Pinpoint the cell where the given text exists, returning its [x, y] midpoint coordinate. 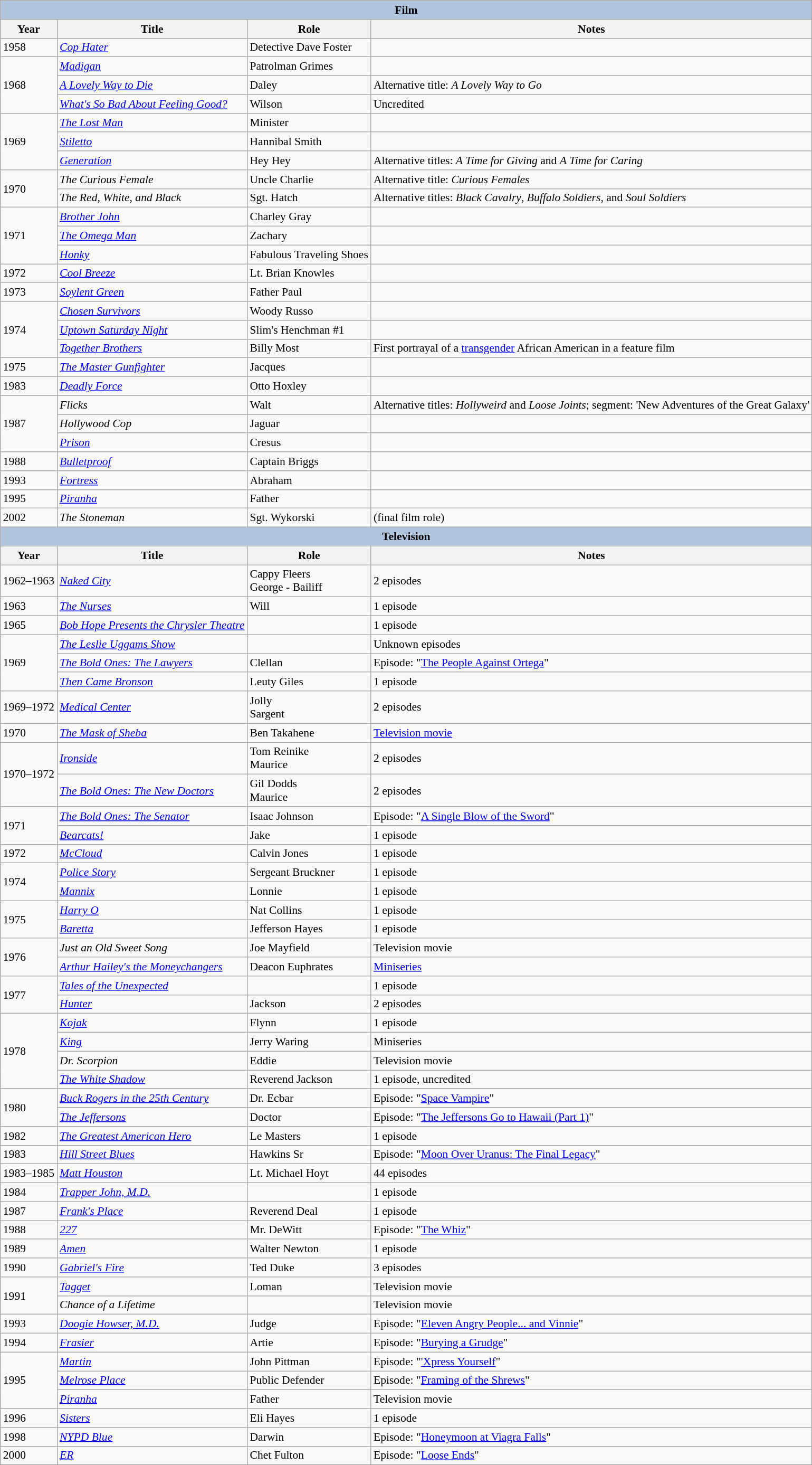
Martin [152, 1362]
The Jeffersons [152, 1117]
King [152, 1042]
Tagget [152, 1287]
Melrose Place [152, 1381]
Ted Duke [309, 1268]
Gil DoddsMaurice [309, 791]
Father Paul [309, 292]
The Stoneman [152, 518]
1996 [28, 1418]
Sergeant Bruckner [309, 873]
Police Story [152, 873]
Honky [152, 254]
1983–1985 [28, 1174]
Nat Collins [309, 910]
Alternative titles: A Time for Giving and A Time for Caring [591, 160]
Jerry Waring [309, 1042]
Ben Takahene [309, 733]
Slim's Henchman #1 [309, 330]
1977 [28, 995]
Hawkins Sr [309, 1155]
Clellan [309, 663]
1998 [28, 1437]
Harry O [152, 910]
Alternative titles: Hollyweird and Loose Joints; segment: 'New Adventures of the Great Galaxy' [591, 405]
Episode: "'Xpress Yourself" [591, 1362]
Eli Hayes [309, 1418]
Fabulous Traveling Shoes [309, 254]
Detective Dave Foster [309, 48]
First portrayal of a transgender African American in a feature film [591, 348]
Bulletproof [152, 461]
The Bold Ones: The Senator [152, 816]
Will [309, 607]
Madigan [152, 67]
McCloud [152, 854]
The Greatest American Hero [152, 1136]
Hollywood Cop [152, 424]
Reverend Deal [309, 1211]
ER [152, 1455]
John Pittman [309, 1362]
Brother John [152, 217]
Frasier [152, 1343]
Alternative title: A Lovely Way to Go [591, 86]
The Master Gunfighter [152, 367]
Mannix [152, 892]
Flicks [152, 405]
Eddie [309, 1061]
Wilson [309, 104]
Isaac Johnson [309, 816]
The Omega Man [152, 236]
Deadly Force [152, 386]
Episode: "Honeymoon at Viagra Falls" [591, 1437]
Joe Mayfield [309, 948]
Fortress [152, 480]
Episode: "Loose Ends" [591, 1455]
Amen [152, 1249]
1963 [28, 607]
Chet Fulton [309, 1455]
Episode: "Burying a Grudge" [591, 1343]
1989 [28, 1249]
Jefferson Hayes [309, 929]
Sgt. Wykorski [309, 518]
Loman [309, 1287]
Episode: "Moon Over Uranus: The Final Legacy" [591, 1155]
A Lovely Way to Die [152, 86]
Otto Hoxley [309, 386]
Stiletto [152, 142]
Cop Hater [152, 48]
Billy Most [309, 348]
1978 [28, 1051]
Soylent Green [152, 292]
Abraham [309, 480]
Artie [309, 1343]
Arthur Hailey's the Moneychangers [152, 967]
Kojak [152, 1023]
Le Masters [309, 1136]
Episode: "The Whiz" [591, 1230]
The Bold Ones: The Lawyers [152, 663]
Cool Breeze [152, 273]
Charley Gray [309, 217]
Calvin Jones [309, 854]
Chance of a Lifetime [152, 1305]
Uncredited [591, 104]
1984 [28, 1193]
Matt Houston [152, 1174]
Trapper John, M.D. [152, 1193]
Naked City [152, 581]
NYPD Blue [152, 1437]
1980 [28, 1108]
Television [406, 537]
Flynn [309, 1023]
The Lost Man [152, 123]
Film [406, 10]
The Nurses [152, 607]
227 [152, 1230]
Sgt. Hatch [309, 198]
The Leslie Uggams Show [152, 644]
Medical Center [152, 707]
Generation [152, 160]
(final film role) [591, 518]
Jaguar [309, 424]
Bob Hope Presents the Chrysler Theatre [152, 626]
Hill Street Blues [152, 1155]
1958 [28, 48]
Episode: "Framing of the Shrews" [591, 1381]
Hunter [152, 1004]
Woody Russo [309, 311]
Cappy FleersGeorge - Bailiff [309, 581]
1973 [28, 292]
Baretta [152, 929]
JollySargent [309, 707]
Deacon Euphrates [309, 967]
Uptown Saturday Night [152, 330]
Judge [309, 1324]
The Red, White, and Black [152, 198]
Patrolman Grimes [309, 67]
Episode: "A Single Blow of the Sword" [591, 816]
Leuty Giles [309, 682]
1968 [28, 86]
Sisters [152, 1418]
Reverend Jackson [309, 1080]
Tom ReinikeMaurice [309, 758]
Walt [309, 405]
The White Shadow [152, 1080]
Tales of the Unexpected [152, 986]
Prison [152, 443]
1 episode, uncredited [591, 1080]
1962–1963 [28, 581]
2002 [28, 518]
1976 [28, 958]
Doogie Howser, M.D. [152, 1324]
Chosen Survivors [152, 311]
Episode: "Eleven Angry People... and Vinnie" [591, 1324]
Doctor [309, 1117]
1991 [28, 1296]
Frank's Place [152, 1211]
The Bold Ones: The New Doctors [152, 791]
Jacques [309, 367]
Jackson [309, 1004]
3 episodes [591, 1268]
Lonnie [309, 892]
Episode: "The People Against Ortega" [591, 663]
Lt. Brian Knowles [309, 273]
1994 [28, 1343]
Then Came Bronson [152, 682]
Cresus [309, 443]
1970–1972 [28, 774]
Minister [309, 123]
Dr. Ecbar [309, 1099]
Captain Briggs [309, 461]
1990 [28, 1268]
Alternative titles: Black Cavalry, Buffalo Soldiers, and Soul Soldiers [591, 198]
What's So Bad About Feeling Good? [152, 104]
1965 [28, 626]
Buck Rogers in the 25th Century [152, 1099]
Hey Hey [309, 160]
Just an Old Sweet Song [152, 948]
Ironside [152, 758]
Dr. Scorpion [152, 1061]
Darwin [309, 1437]
Uncle Charlie [309, 179]
Together Brothers [152, 348]
Mr. DeWitt [309, 1230]
44 episodes [591, 1174]
Jake [309, 835]
Zachary [309, 236]
Episode: "The Jeffersons Go to Hawaii (Part 1)" [591, 1117]
Unknown episodes [591, 644]
Walter Newton [309, 1249]
2000 [28, 1455]
Gabriel's Fire [152, 1268]
Episode: "Space Vampire" [591, 1099]
Hannibal Smith [309, 142]
Bearcats! [152, 835]
The Mask of Sheba [152, 733]
1969–1972 [28, 707]
Lt. Michael Hoyt [309, 1174]
1982 [28, 1136]
Alternative title: Curious Females [591, 179]
Daley [309, 86]
The Curious Female [152, 179]
Public Defender [309, 1381]
